Capture the cell that displays the provided text and extract its [X, Y] central coordinate. 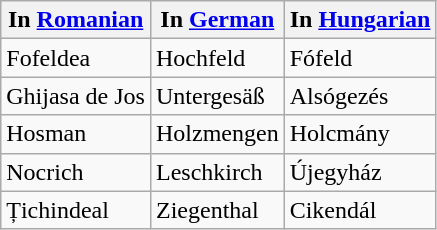
Ziegenthal [217, 210]
Holzmengen [217, 134]
Fofeldea [76, 58]
Fófeld [360, 58]
Hochfeld [217, 58]
Untergesäß [217, 96]
Holcmány [360, 134]
In German [217, 20]
Nocrich [76, 172]
Ghijasa de Jos [76, 96]
Újegyház [360, 172]
Țichindeal [76, 210]
Cikendál [360, 210]
Alsógezés [360, 96]
In Hungarian [360, 20]
Leschkirch [217, 172]
In Romanian [76, 20]
Hosman [76, 134]
